Detect which cell encompasses the target text, then output its [x, y] center coordinate. 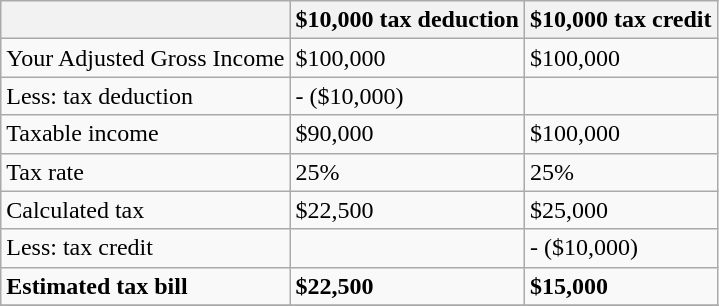
$10,000 tax deduction [407, 20]
Calculated tax [146, 210]
Taxable income [146, 134]
$90,000 [407, 134]
$15,000 [620, 286]
Estimated tax bill [146, 286]
Less: tax credit [146, 248]
$25,000 [620, 210]
Tax rate [146, 172]
$10,000 tax credit [620, 20]
Your Adjusted Gross Income [146, 58]
Less: tax deduction [146, 96]
